Provide the [X, Y] coordinate of the cell's center where the given text is located.  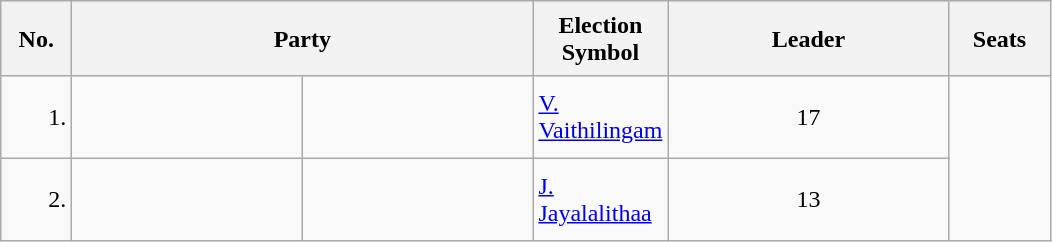
1. [36, 117]
Seats [1000, 38]
J. Jayalalithaa [600, 199]
Leader [808, 38]
13 [808, 199]
No. [36, 38]
17 [808, 117]
Election Symbol [600, 38]
Party [302, 38]
2. [36, 199]
V. Vaithilingam [600, 117]
